Pinpoint the cell where the given text exists, returning its [x, y] midpoint coordinate. 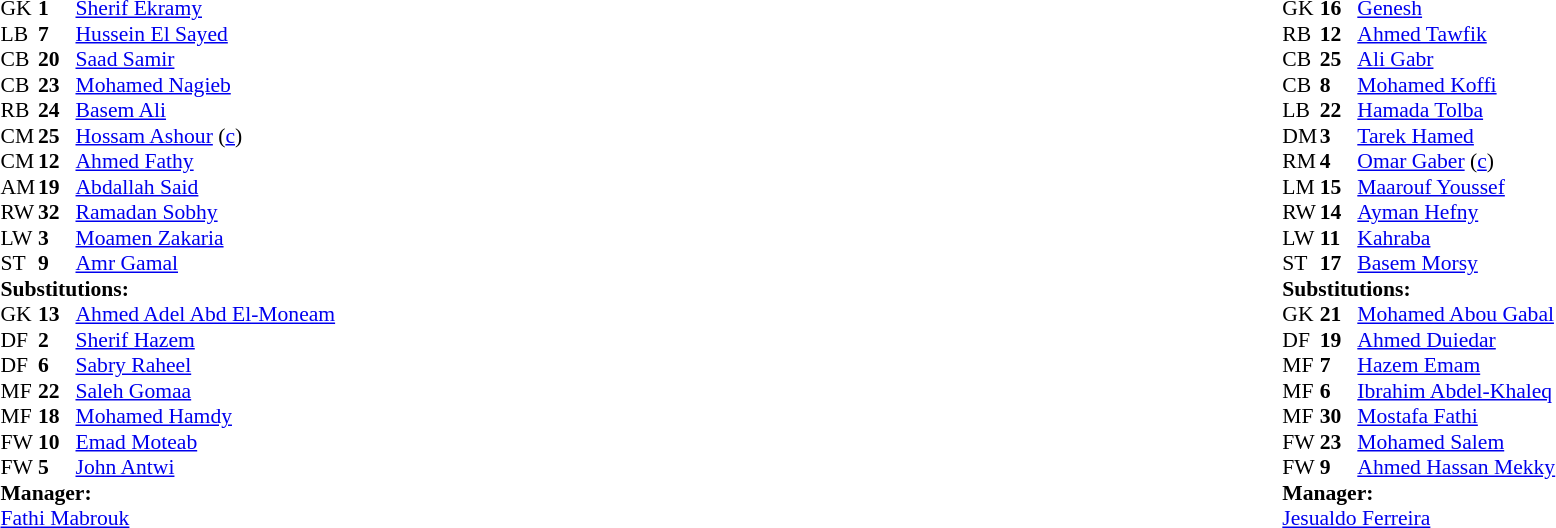
15 [1339, 187]
Maarouf Youssef [1456, 187]
Mohamed Abou Gabal [1456, 315]
17 [1339, 263]
Ramadan Sobhy [206, 213]
Basem Morsy [1456, 263]
Moamen Zakaria [206, 238]
5 [57, 467]
24 [57, 111]
LM [1301, 187]
Kahraba [1456, 238]
Mohamed Hamdy [206, 417]
Ayman Hefny [1456, 213]
Sabry Raheel [206, 365]
Mohamed Nagieb [206, 85]
32 [57, 213]
Ahmed Tawfik [1456, 34]
20 [57, 59]
Saleh Gomaa [206, 391]
Omar Gaber (c) [1456, 161]
Amr Gamal [206, 263]
2 [57, 340]
30 [1339, 417]
8 [1339, 85]
4 [1339, 161]
Ahmed Hassan Mekky [1456, 467]
Ibrahim Abdel-Khaleq [1456, 391]
John Antwi [206, 467]
Abdallah Said [206, 187]
Hussein El Sayed [206, 34]
Basem Ali [206, 111]
10 [57, 442]
Ahmed Duiedar [1456, 340]
Saad Samir [206, 59]
Hamada Tolba [1456, 111]
Tarek Hamed [1456, 136]
21 [1339, 315]
DM [1301, 136]
AM [19, 187]
Sherif Hazem [206, 340]
Emad Moteab [206, 442]
14 [1339, 213]
13 [57, 315]
11 [1339, 238]
Hazem Emam [1456, 365]
Hossam Ashour (c) [206, 136]
Mohamed Koffi [1456, 85]
Ali Gabr [1456, 59]
Ahmed Fathy [206, 161]
Mohamed Salem [1456, 442]
RM [1301, 161]
Ahmed Adel Abd El-Moneam [206, 315]
Mostafa Fathi [1456, 417]
18 [57, 417]
